Search for the cell housing the specified text and yield its (x, y) center coordinate. 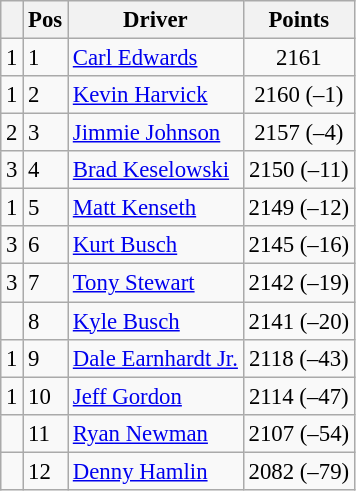
4 (46, 170)
Points (298, 20)
Carl Edwards (156, 58)
2118 (–43) (298, 358)
2114 (–47) (298, 396)
Jimmie Johnson (156, 133)
Denny Hamlin (156, 471)
7 (46, 283)
10 (46, 396)
2145 (–16) (298, 245)
12 (46, 471)
Ryan Newman (156, 433)
2082 (–79) (298, 471)
2141 (–20) (298, 321)
2157 (–4) (298, 133)
2161 (298, 58)
Matt Kenseth (156, 208)
2150 (–11) (298, 170)
9 (46, 358)
2142 (–19) (298, 283)
Jeff Gordon (156, 396)
2160 (–1) (298, 95)
2149 (–12) (298, 208)
Kurt Busch (156, 245)
Tony Stewart (156, 283)
8 (46, 321)
Pos (46, 20)
6 (46, 245)
Kevin Harvick (156, 95)
Dale Earnhardt Jr. (156, 358)
Brad Keselowski (156, 170)
Kyle Busch (156, 321)
5 (46, 208)
11 (46, 433)
2107 (–54) (298, 433)
Driver (156, 20)
